Return the (x, y) coordinate for the center point of the cell that contains the specified text.  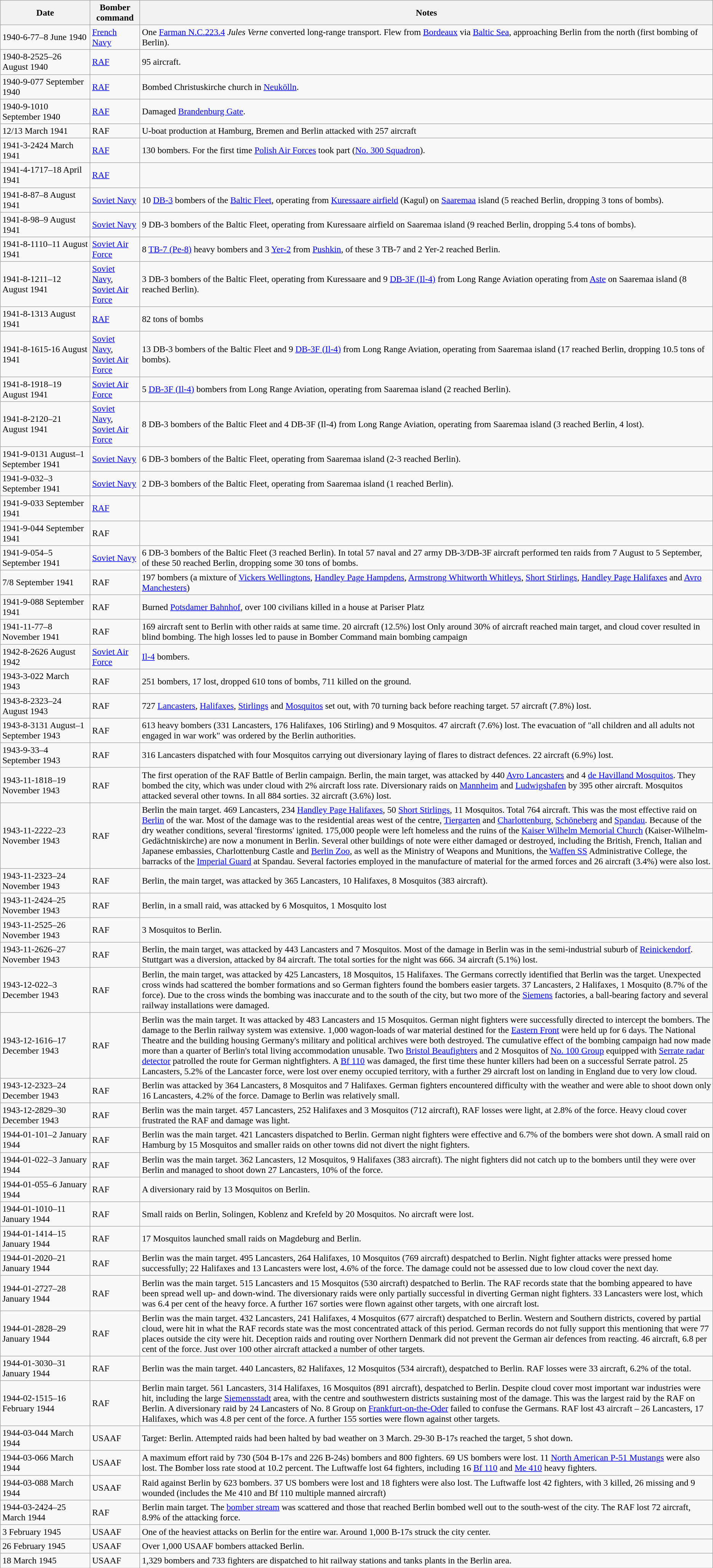
1944-03-066 March 1944 (45, 1462)
1941-8-1110–11 August 1941 (45, 249)
1941-8-87–8 August 1941 (45, 200)
130 bombers. For the first time Polish Air Forces took part (No. 300 Squadron). (427, 150)
U-boat production at Hamburg, Bremen and Berlin attacked with 257 aircraft (427, 131)
8 TB-7 (Pe-8) heavy bombers and 3 Yer-2 from Pushkin, of these 3 TB-7 and 2 Yer-2 reached Berlin. (427, 249)
1941-8-1918–19 August 1941 (45, 389)
1941-8-98–9 August 1941 (45, 224)
727 Lancasters, Halifaxes, Stirlings and Mosquitos set out, with 70 turning back before reaching target. 57 aircraft (7.8%) lost. (427, 706)
7/8 September 1941 (45, 582)
1944-03-2424–25 March 1944 (45, 1512)
Berlin, the main target, was attacked by 365 Lancasters, 10 Halifaxes, 8 Mosquitos (383 aircraft). (427, 880)
1944-01-022–3 January 1944 (45, 1164)
8 DB-3 bombers of the Baltic Fleet and 4 DB-3F (Il-4) from Long Range Aviation, operating from Saaremaa island (3 reached Berlin, 4 lost). (427, 424)
1941-9-088 September 1941 (45, 607)
1943-12-1616–17 December 1943 (45, 1045)
26 February 1945 (45, 1546)
316 Lancasters dispatched with four Mosquitos carrying out diversionary laying of flares to distract defences. 22 aircraft (6.9%) lost. (427, 755)
1941-8-1615-16 August 1941 (45, 354)
Small raids on Berlin, Solingen, Koblenz and Krefeld by 20 Mosquitos. No aircraft were lost. (427, 1214)
1941-8-1313 August 1941 (45, 319)
1943-11-2424–25 November 1943 (45, 905)
1944-01-3030–31 January 1944 (45, 1368)
1,329 bombers and 733 fighters are dispatched to hit railway stations and tanks plants in the Berlin area. (427, 1560)
Bomber command (115, 12)
Bombed Christuskirche church in Neukölln. (427, 87)
82 tons of bombs (427, 319)
3 February 1945 (45, 1532)
1944-01-2727–28 January 1944 (45, 1293)
1944-01-101–2 January 1944 (45, 1140)
1941-3-2424 March 1941 (45, 150)
1944-01-1010–11 January 1944 (45, 1214)
1943-11-2222–23 November 1943 (45, 835)
1943-12-022–3 December 1943 (45, 990)
1943-8-3131 August–1 September 1943 (45, 730)
1943-11-2323–24 November 1943 (45, 880)
1943-3-022 March 1943 (45, 681)
1943-12-2829–30 December 1943 (45, 1115)
Notes (427, 12)
1943-12-2323–24 December 1943 (45, 1091)
1943-11-2626–27 November 1943 (45, 955)
1941-9-033 September 1941 (45, 508)
18 March 1945 (45, 1560)
1943-9-33–4 September 1943 (45, 755)
1944-03-044 March 1944 (45, 1438)
10 DB-3 bombers of the Baltic Fleet, operating from Kuressaare airfield (Kagul) on Saaremaa island (5 reached Berlin, dropping 3 tons of bombs). (427, 200)
17 Mosquitos launched small raids on Magdeburg and Berlin. (427, 1238)
1941-8-2120–21 August 1941 (45, 424)
1944-03-088 March 1944 (45, 1488)
1940-8-2525–26 August 1940 (45, 62)
2 DB-3 bombers of the Baltic Fleet, operating from Saaremaa island (1 reached Berlin). (427, 484)
Date (45, 12)
1941-11-77–8 November 1941 (45, 632)
1941-9-032–3 September 1941 (45, 484)
1944-01-2828–29 January 1944 (45, 1333)
1940-6-77–8 June 1940 (45, 37)
One of the heaviest attacks on Berlin for the entire war. Around 1,000 B-17s struck the city center. (427, 1532)
95 aircraft. (427, 62)
5 DB-3F (Il-4) bombers from Long Range Aviation, operating from Saaremaa island (2 reached Berlin). (427, 389)
1944-02-1515–16 February 1944 (45, 1403)
1943-11-2525–26 November 1943 (45, 930)
9 DB-3 bombers of the Baltic Fleet, operating from Kuressaare airfield on Saaremaa island (9 reached Berlin, dropping 5.4 tons of bombs). (427, 224)
1944-01-1414–15 January 1944 (45, 1238)
Over 1,000 USAAF bombers attacked Berlin. (427, 1546)
1941-9-0131 August–1 September 1941 (45, 459)
1943-11-1818–19 November 1943 (45, 785)
French Navy (115, 37)
1944-01-055–6 January 1944 (45, 1189)
6 DB-3 bombers of the Baltic Fleet, operating from Saaremaa island (2-3 reached Berlin). (427, 459)
Il-4 bombers. (427, 656)
Berlin, in a small raid, was attacked by 6 Mosquitos, 1 Mosquito lost (427, 905)
1941-8-1211–12 August 1941 (45, 284)
Burned Potsdamer Bahnhof, over 100 civilians killed in a house at Pariser Platz (427, 607)
1942-8-2626 August 1942 (45, 656)
1940-9-1010 September 1940 (45, 111)
Target: Berlin. Attempted raids had been halted by bad weather on 3 March. 29-30 B-17s reached the target, 5 shot down. (427, 1438)
A diversionary raid by 13 Mosquitos on Berlin. (427, 1189)
12/13 March 1941 (45, 131)
1940-9-077 September 1940 (45, 87)
251 bombers, 17 lost, dropped 610 tons of bombs, 711 killed on the ground. (427, 681)
1941-9-044 September 1941 (45, 533)
1941-9-054–5 September 1941 (45, 558)
Damaged Brandenburg Gate. (427, 111)
1941-4-1717–18 April 1941 (45, 175)
1943-8-2323–24 August 1943 (45, 706)
3 Mosquitos to Berlin. (427, 930)
1944-01-2020–21 January 1944 (45, 1264)
